Capture the cell that displays the provided text and extract its [X, Y] central coordinate. 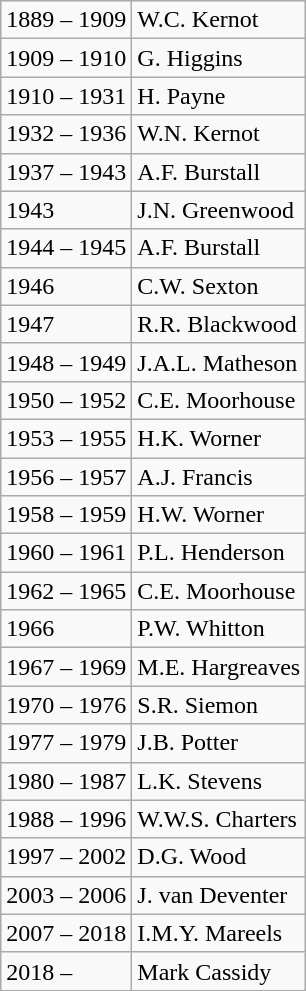
P.W. Whitton [219, 629]
1988 – 1996 [66, 819]
1962 – 1965 [66, 591]
H.K. Worner [219, 438]
1950 – 1952 [66, 400]
1953 – 1955 [66, 438]
J.N. Greenwood [219, 210]
G. Higgins [219, 58]
1932 – 1936 [66, 134]
S.R. Siemon [219, 705]
1947 [66, 324]
2003 – 2006 [66, 895]
1977 – 1979 [66, 743]
1970 – 1976 [66, 705]
1967 – 1969 [66, 667]
1946 [66, 286]
1960 – 1961 [66, 553]
Mark Cassidy [219, 971]
R.R. Blackwood [219, 324]
M.E. Hargreaves [219, 667]
J. van Deventer [219, 895]
J.A.L. Matheson [219, 362]
2007 – 2018 [66, 933]
W.N. Kernot [219, 134]
1966 [66, 629]
1937 – 1943 [66, 172]
1889 – 1909 [66, 20]
1956 – 1957 [66, 477]
1997 – 2002 [66, 857]
1910 – 1931 [66, 96]
C.W. Sexton [219, 286]
H.W. Worner [219, 515]
1909 – 1910 [66, 58]
P.L. Henderson [219, 553]
1948 – 1949 [66, 362]
1944 – 1945 [66, 248]
W.C. Kernot [219, 20]
J.B. Potter [219, 743]
A.J. Francis [219, 477]
I.M.Y. Mareels [219, 933]
D.G. Wood [219, 857]
2018 – [66, 971]
1943 [66, 210]
1980 – 1987 [66, 781]
H. Payne [219, 96]
W.W.S. Charters [219, 819]
1958 – 1959 [66, 515]
L.K. Stevens [219, 781]
